Locate the cell with the specified text and output its (x, y) center coordinate. 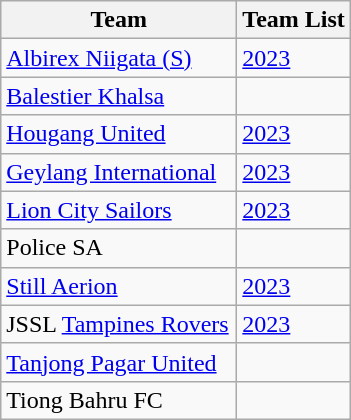
Hougang United (119, 134)
Albirex Niigata (S) (119, 58)
Geylang International (119, 172)
Police SA (119, 248)
Team List (294, 20)
Team (119, 20)
Still Aerion (119, 286)
Tiong Bahru FC (119, 400)
JSSL Tampines Rovers (119, 324)
Lion City Sailors (119, 210)
Balestier Khalsa (119, 96)
Tanjong Pagar United (119, 362)
